Return the (X, Y) coordinate for the center point of the cell that contains the specified text.  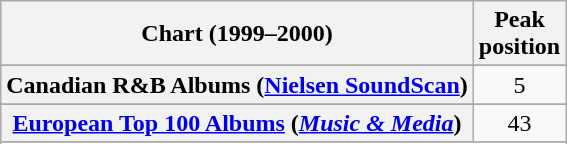
5 (519, 85)
Peak position (519, 34)
43 (519, 123)
Chart (1999–2000) (238, 34)
European Top 100 Albums (Music & Media) (238, 123)
Canadian R&B Albums (Nielsen SoundScan) (238, 85)
